Capture the cell that displays the provided text and extract its (X, Y) central coordinate. 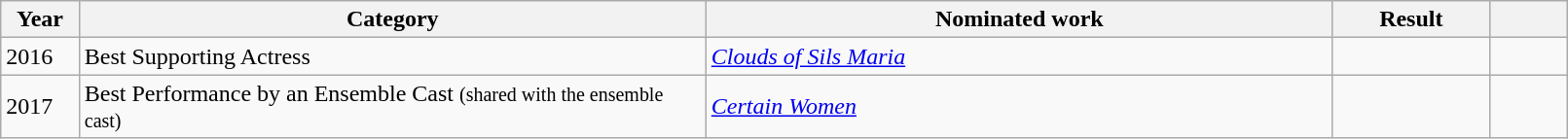
Clouds of Sils Maria (1019, 56)
Best Supporting Actress (392, 56)
2017 (40, 107)
Year (40, 19)
Category (392, 19)
Result (1411, 19)
Certain Women (1019, 107)
Best Performance by an Ensemble Cast (shared with the ensemble cast) (392, 107)
Nominated work (1019, 19)
2016 (40, 56)
